Extract the [x, y] coordinate from the center of the cell holding the provided text.  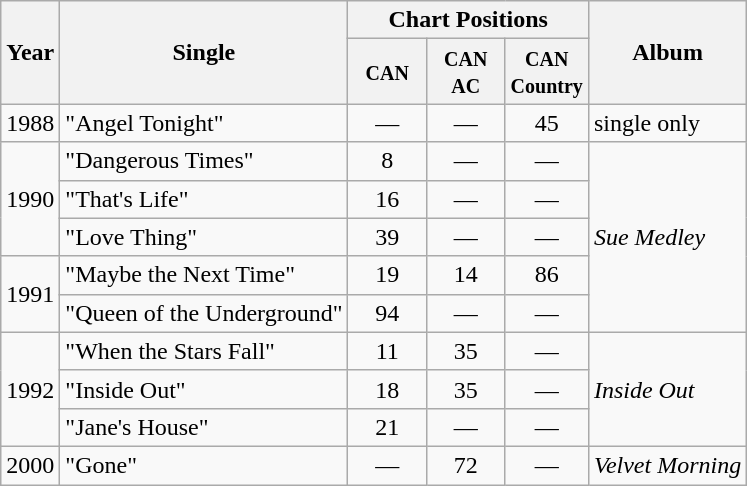
14 [466, 275]
CAN AC [466, 72]
"Maybe the Next Time" [204, 275]
1990 [30, 199]
CAN Country [546, 72]
86 [546, 275]
1988 [30, 123]
Velvet Morning [667, 465]
Album [667, 52]
1991 [30, 294]
"Queen of the Underground" [204, 313]
16 [388, 199]
21 [388, 427]
2000 [30, 465]
"Angel Tonight" [204, 123]
Inside Out [667, 389]
18 [388, 389]
1992 [30, 389]
"Dangerous Times" [204, 161]
45 [546, 123]
19 [388, 275]
"Gone" [204, 465]
Single [204, 52]
"That's Life" [204, 199]
"Love Thing" [204, 237]
11 [388, 351]
94 [388, 313]
Year [30, 52]
39 [388, 237]
CAN [388, 72]
72 [466, 465]
"Jane's House" [204, 427]
Sue Medley [667, 237]
"Inside Out" [204, 389]
single only [667, 123]
8 [388, 161]
Chart Positions [468, 20]
"When the Stars Fall" [204, 351]
